Detect which cell encompasses the target text, then output its (x, y) center coordinate. 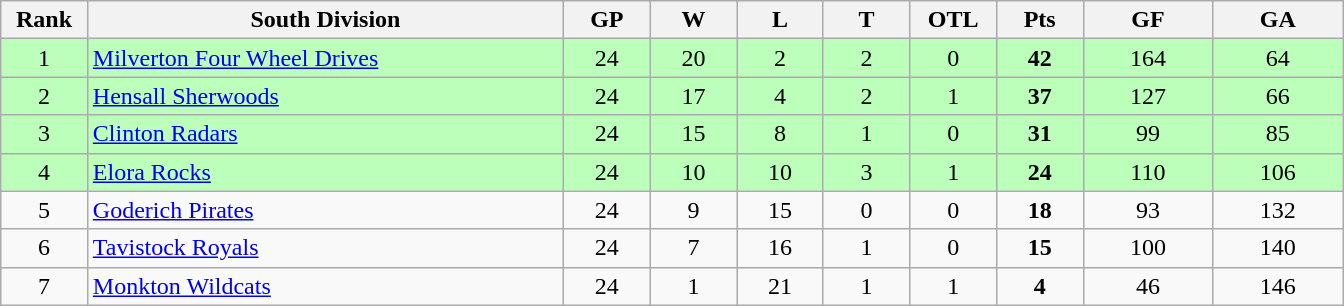
5 (44, 210)
Clinton Radars (325, 134)
37 (1040, 96)
Monkton Wildcats (325, 286)
146 (1278, 286)
GF (1148, 20)
31 (1040, 134)
8 (780, 134)
64 (1278, 58)
164 (1148, 58)
18 (1040, 210)
Milverton Four Wheel Drives (325, 58)
T (866, 20)
Goderich Pirates (325, 210)
OTL (954, 20)
Elora Rocks (325, 172)
Rank (44, 20)
W (694, 20)
85 (1278, 134)
South Division (325, 20)
127 (1148, 96)
16 (780, 248)
106 (1278, 172)
Hensall Sherwoods (325, 96)
9 (694, 210)
110 (1148, 172)
140 (1278, 248)
132 (1278, 210)
GP (608, 20)
42 (1040, 58)
21 (780, 286)
GA (1278, 20)
93 (1148, 210)
Pts (1040, 20)
Tavistock Royals (325, 248)
66 (1278, 96)
46 (1148, 286)
L (780, 20)
20 (694, 58)
6 (44, 248)
17 (694, 96)
100 (1148, 248)
99 (1148, 134)
